Determine the (x, y) coordinate at the center of the cell enclosing the given text.  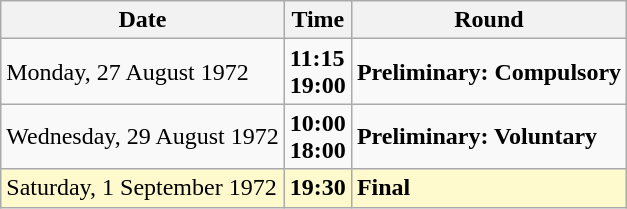
Saturday, 1 September 1972 (143, 188)
Date (143, 20)
19:30 (318, 188)
Monday, 27 August 1972 (143, 72)
Preliminary: Voluntary (488, 136)
Final (488, 188)
Preliminary: Compulsory (488, 72)
11:1519:00 (318, 72)
10:0018:00 (318, 136)
Time (318, 20)
Round (488, 20)
Wednesday, 29 August 1972 (143, 136)
